Locate the cell with the specified text and output its (X, Y) center coordinate. 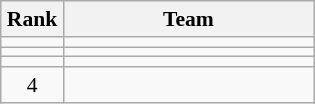
Rank (32, 19)
4 (32, 85)
Team (188, 19)
